Return (x, y) of the center of cell containing provided text 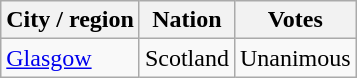
Votes (295, 20)
Scotland (186, 58)
Unanimous (295, 58)
City / region (70, 20)
Glasgow (70, 58)
Nation (186, 20)
